Extract the (x, y) coordinate from the center of the cell holding the provided text.  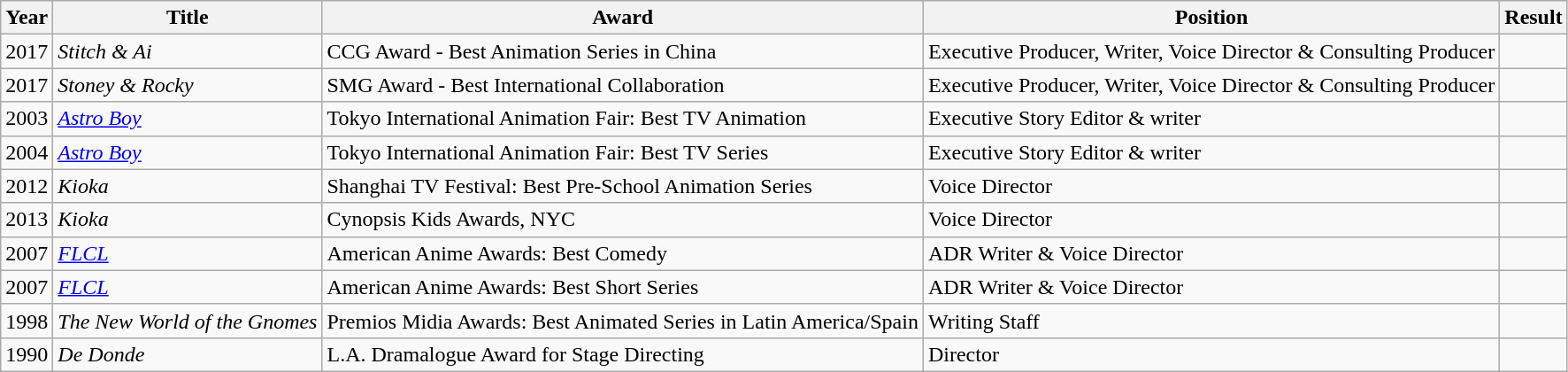
Stoney & Rocky (188, 85)
Writing Staff (1211, 321)
Director (1211, 354)
Result (1533, 18)
The New World of the Gnomes (188, 321)
Shanghai TV Festival: Best Pre-School Animation Series (623, 186)
Award (623, 18)
2004 (27, 152)
Premios Midia Awards: Best Animated Series in Latin America/Spain (623, 321)
De Donde (188, 354)
2003 (27, 119)
L.A. Dramalogue Award for Stage Directing (623, 354)
1990 (27, 354)
Stitch & Ai (188, 51)
2013 (27, 220)
2012 (27, 186)
American Anime Awards: Best Comedy (623, 253)
Cynopsis Kids Awards, NYC (623, 220)
American Anime Awards: Best Short Series (623, 287)
Position (1211, 18)
Tokyo International Animation Fair: Best TV Series (623, 152)
SMG Award - Best International Collaboration (623, 85)
Year (27, 18)
1998 (27, 321)
Title (188, 18)
Tokyo International Animation Fair: Best TV Animation (623, 119)
CCG Award - Best Animation Series in China (623, 51)
